Identify which cell holds the provided text, then report its [x, y] central coordinate. 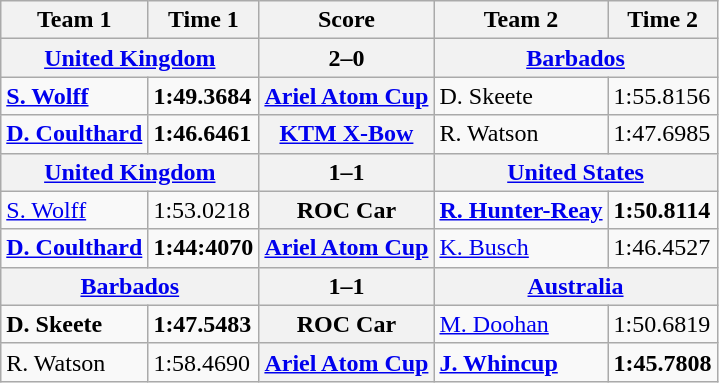
Time 2 [662, 20]
1:44:4070 [204, 248]
1:50.6819 [662, 324]
1:46.4527 [662, 248]
1:45.7808 [662, 362]
Team 2 [521, 20]
1:50.8114 [662, 210]
Australia [576, 286]
1:55.8156 [662, 96]
M. Doohan [521, 324]
2–0 [346, 58]
1:47.6985 [662, 134]
United States [576, 172]
Score [346, 20]
K. Busch [521, 248]
Time 1 [204, 20]
1:47.5483 [204, 324]
1:58.4690 [204, 362]
R. Hunter-Reay [521, 210]
Team 1 [74, 20]
1:53.0218 [204, 210]
J. Whincup [521, 362]
1:49.3684 [204, 96]
1:46.6461 [204, 134]
KTM X-Bow [346, 134]
